Identify which cell holds the provided text, then report its (x, y) central coordinate. 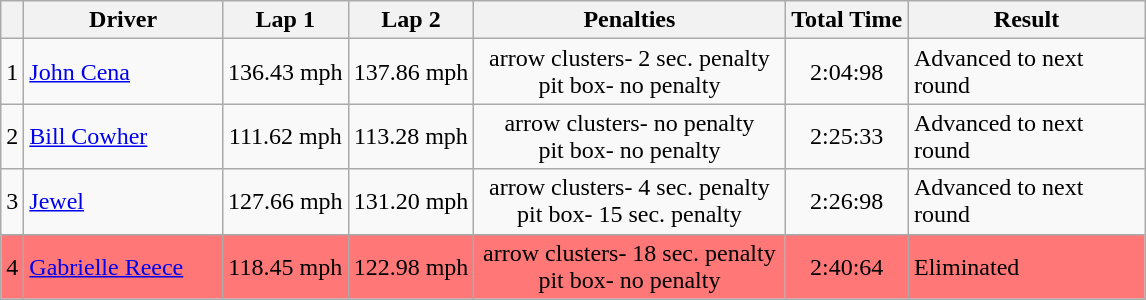
113.28 mph (411, 136)
arrow clusters- 18 sec. penaltypit box- no penalty (630, 266)
122.98 mph (411, 266)
Lap 2 (411, 20)
1 (12, 72)
arrow clusters- no penaltypit box- no penalty (630, 136)
2:26:98 (847, 202)
Gabrielle Reece (124, 266)
111.62 mph (285, 136)
2 (12, 136)
arrow clusters- 4 sec. penaltypit box- 15 sec. penalty (630, 202)
3 (12, 202)
Penalties (630, 20)
Jewel (124, 202)
131.20 mph (411, 202)
John Cena (124, 72)
Total Time (847, 20)
118.45 mph (285, 266)
Result (1026, 20)
arrow clusters- 2 sec. penaltypit box- no penalty (630, 72)
Lap 1 (285, 20)
4 (12, 266)
136.43 mph (285, 72)
Driver (124, 20)
2:40:64 (847, 266)
2:04:98 (847, 72)
Eliminated (1026, 266)
127.66 mph (285, 202)
137.86 mph (411, 72)
2:25:33 (847, 136)
Bill Cowher (124, 136)
